Capture the cell that displays the provided text and extract its [x, y] central coordinate. 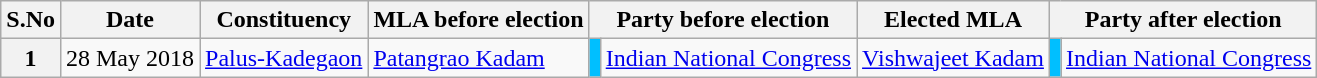
Vishwajeet Kadam [954, 58]
Date [130, 20]
Constituency [284, 20]
MLA before election [478, 20]
Palus-Kadegaon [284, 58]
Party after election [1182, 20]
28 May 2018 [130, 58]
Party before election [722, 20]
S.No [31, 20]
Patangrao Kadam [478, 58]
1 [31, 58]
Elected MLA [954, 20]
